Extract the (x, y) coordinate from the center of the cell holding the provided text.  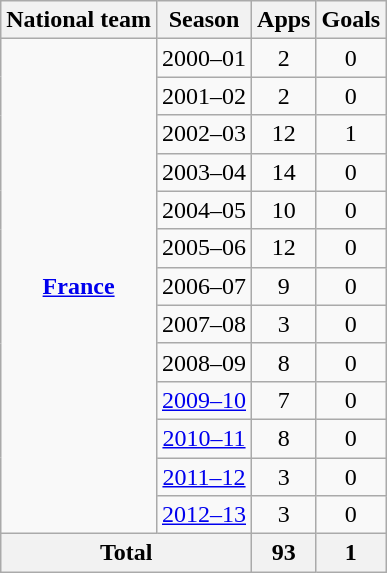
2004–05 (204, 210)
2006–07 (204, 286)
2002–03 (204, 134)
2007–08 (204, 324)
2010–11 (204, 438)
93 (284, 553)
2005–06 (204, 248)
France (79, 286)
2009–10 (204, 400)
14 (284, 172)
National team (79, 20)
2008–09 (204, 362)
2011–12 (204, 477)
Total (126, 553)
Season (204, 20)
10 (284, 210)
Goals (351, 20)
2000–01 (204, 58)
Apps (284, 20)
2001–02 (204, 96)
9 (284, 286)
7 (284, 400)
2012–13 (204, 515)
2003–04 (204, 172)
